For the text-containing cell, return its midpoint in [X, Y] coordinate format. 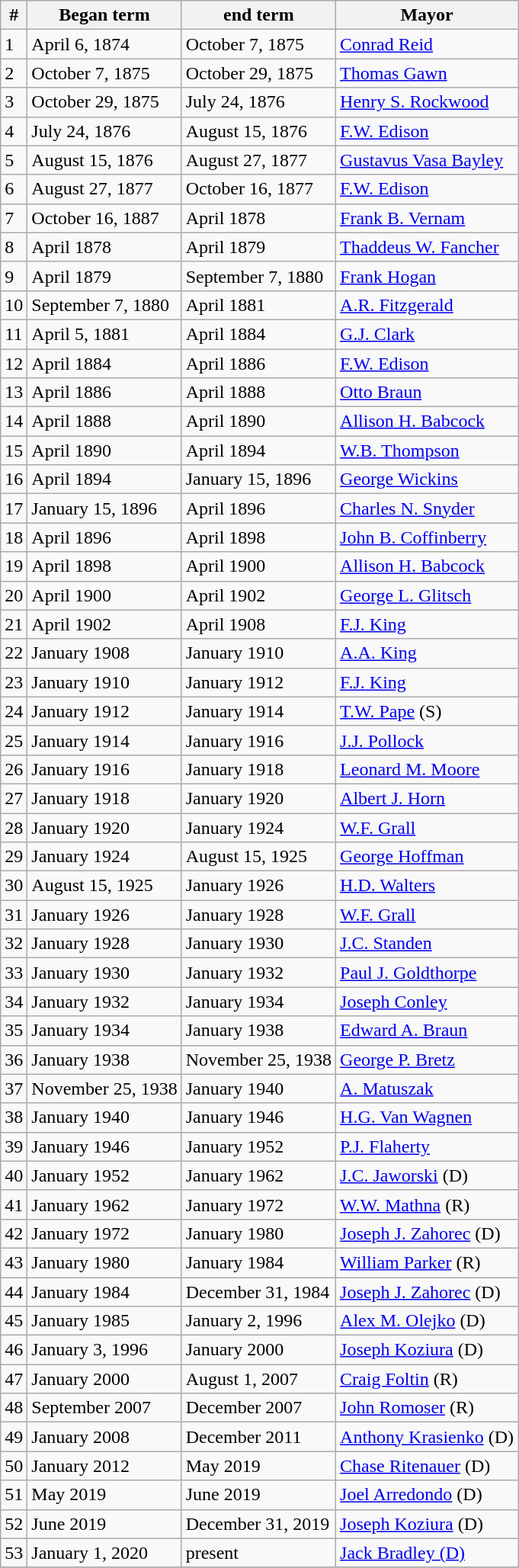
52 [14, 1524]
January 3, 1996 [104, 1350]
Paul J. Goldthorpe [427, 973]
William Parker (R) [427, 1262]
December 31, 1984 [258, 1292]
5 [14, 160]
6 [14, 189]
20 [14, 595]
14 [14, 422]
W.W. Mathna (R) [427, 1204]
W.B. Thompson [427, 451]
11 [14, 334]
48 [14, 1408]
Gustavus Vasa Bayley [427, 160]
33 [14, 973]
October 16, 1887 [104, 218]
Began term [104, 15]
A.A. King [427, 653]
29 [14, 857]
H.G. Van Wagnen [427, 1117]
27 [14, 798]
24 [14, 711]
end term [258, 15]
44 [14, 1292]
3 [14, 102]
42 [14, 1233]
30 [14, 886]
Chase Ritenauer (D) [427, 1466]
7 [14, 218]
50 [14, 1466]
12 [14, 364]
1 [14, 44]
31 [14, 915]
19 [14, 566]
Craig Foltin (R) [427, 1379]
J.C. Standen [427, 944]
41 [14, 1204]
53 [14, 1553]
25 [14, 740]
A.R. Fitzgerald [427, 305]
J.J. Pollock [427, 740]
47 [14, 1379]
45 [14, 1321]
32 [14, 944]
August 1, 2007 [258, 1379]
Mayor [427, 15]
A. Matuszak [427, 1089]
December 2007 [258, 1408]
P.J. Flaherty [427, 1146]
28 [14, 827]
Charles N. Snyder [427, 508]
T.W. Pape (S) [427, 711]
Thaddeus W. Fancher [427, 247]
October 16, 1877 [258, 189]
46 [14, 1350]
G.J. Clark [427, 334]
36 [14, 1060]
John B. Coffinberry [427, 537]
Frank Hogan [427, 276]
Joel Arredondo (D) [427, 1495]
40 [14, 1175]
April 6, 1874 [104, 44]
17 [14, 508]
January 2, 1996 [258, 1321]
Alex M. Olejko (D) [427, 1321]
Anthony Krasienko (D) [427, 1437]
January 1, 2020 [104, 1553]
April 1908 [258, 624]
10 [14, 305]
September 2007 [104, 1408]
Otto Braun [427, 393]
Joseph Conley [427, 1002]
9 [14, 276]
January 1985 [104, 1321]
Henry S. Rockwood [427, 102]
December 31, 2019 [258, 1524]
4 [14, 131]
January 1908 [104, 653]
John Romoser (R) [427, 1408]
December 2011 [258, 1437]
37 [14, 1089]
Jack Bradley (D) [427, 1553]
22 [14, 653]
Conrad Reid [427, 44]
George L. Glitsch [427, 595]
H.D. Walters [427, 886]
18 [14, 537]
Albert J. Horn [427, 798]
# [14, 15]
13 [14, 393]
April 1881 [258, 305]
16 [14, 479]
George Hoffman [427, 857]
Leonard M. Moore [427, 769]
January 2008 [104, 1437]
39 [14, 1146]
present [258, 1553]
April 5, 1881 [104, 334]
Edward A. Braun [427, 1031]
38 [14, 1117]
15 [14, 451]
21 [14, 624]
34 [14, 1002]
January 2012 [104, 1466]
J.C. Jaworski (D) [427, 1175]
George Wickins [427, 479]
2 [14, 73]
8 [14, 247]
35 [14, 1031]
Thomas Gawn [427, 73]
George P. Bretz [427, 1060]
51 [14, 1495]
43 [14, 1262]
49 [14, 1437]
Frank B. Vernam [427, 218]
23 [14, 682]
26 [14, 769]
